Search for the cell housing the specified text and yield its (X, Y) center coordinate. 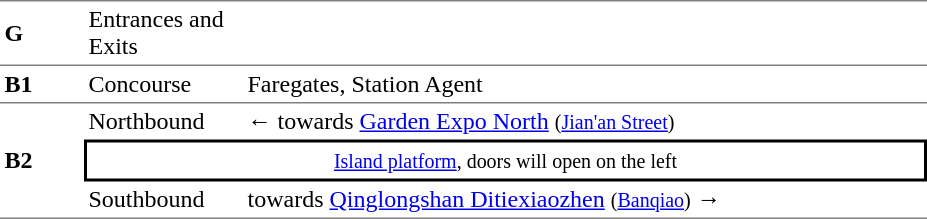
Faregates, Station Agent (585, 84)
G (42, 32)
Concourse (164, 84)
← towards Garden Expo North (Jian'an Street) (585, 122)
B1 (42, 84)
Northbound (164, 122)
Island platform, doors will open on the left (506, 161)
Entrances and Exits (164, 32)
